Output the (X, Y) coordinate of the center of the cell containing the given text.  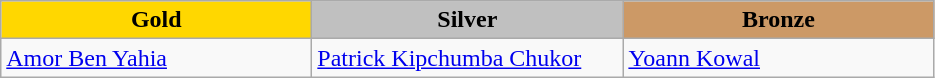
Bronze (778, 20)
Patrick Kipchumba Chukor (468, 58)
Gold (156, 20)
Silver (468, 20)
Yoann Kowal (778, 58)
Amor Ben Yahia (156, 58)
